Return [x, y] of the center of cell containing provided text 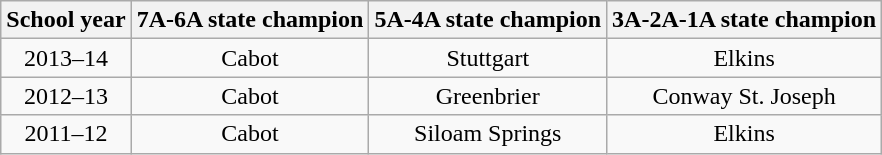
2012–13 [66, 96]
2013–14 [66, 58]
7A-6A state champion [250, 20]
2011–12 [66, 134]
Conway St. Joseph [744, 96]
Siloam Springs [488, 134]
School year [66, 20]
3A-2A-1A state champion [744, 20]
Greenbrier [488, 96]
Stuttgart [488, 58]
5A-4A state champion [488, 20]
